For the text-containing cell, return its midpoint in (X, Y) coordinate format. 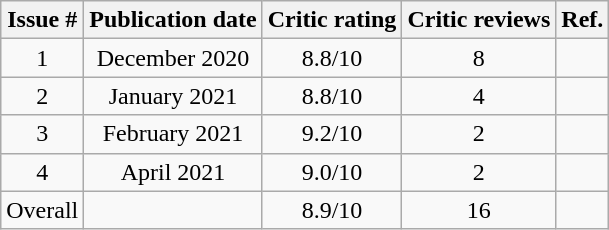
December 2020 (173, 58)
January 2021 (173, 96)
8 (479, 58)
3 (42, 134)
February 2021 (173, 134)
16 (479, 210)
Critic reviews (479, 20)
9.0/10 (332, 172)
Ref. (582, 20)
Overall (42, 210)
April 2021 (173, 172)
8.9/10 (332, 210)
1 (42, 58)
Publication date (173, 20)
Critic rating (332, 20)
Issue # (42, 20)
9.2/10 (332, 134)
